Return (X, Y) of the center of cell containing provided text 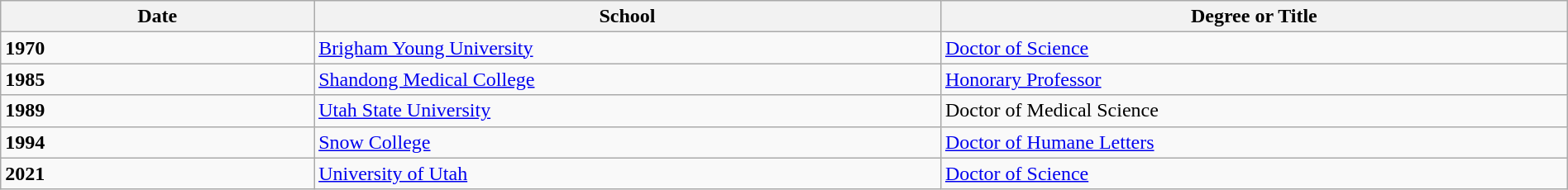
Honorary Professor (1254, 79)
Date (157, 17)
Shandong Medical College (628, 79)
Utah State University (628, 111)
Doctor of Medical Science (1254, 111)
University of Utah (628, 173)
1970 (157, 48)
1985 (157, 79)
2021 (157, 173)
Degree or Title (1254, 17)
Doctor of Humane Letters (1254, 142)
Snow College (628, 142)
Brigham Young University (628, 48)
School (628, 17)
1994 (157, 142)
1989 (157, 111)
